Pinpoint the cell where the given text exists, returning its [x, y] midpoint coordinate. 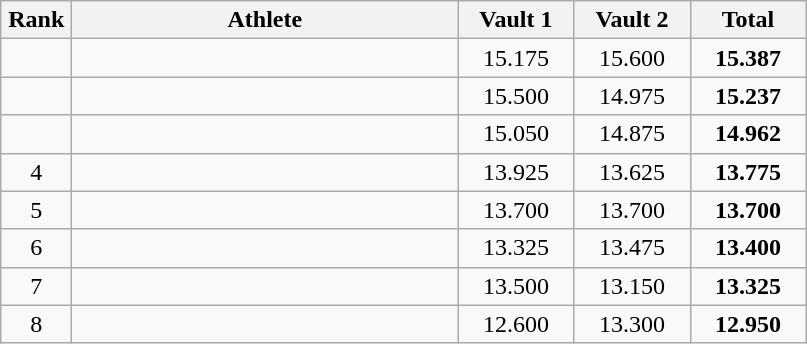
14.875 [632, 134]
13.300 [632, 324]
7 [36, 286]
13.775 [748, 172]
5 [36, 210]
Athlete [265, 20]
Rank [36, 20]
15.050 [516, 134]
15.600 [632, 58]
15.387 [748, 58]
15.175 [516, 58]
Vault 2 [632, 20]
12.950 [748, 324]
14.975 [632, 96]
15.500 [516, 96]
13.625 [632, 172]
6 [36, 248]
Vault 1 [516, 20]
4 [36, 172]
14.962 [748, 134]
12.600 [516, 324]
13.500 [516, 286]
13.925 [516, 172]
8 [36, 324]
13.150 [632, 286]
13.400 [748, 248]
15.237 [748, 96]
Total [748, 20]
13.475 [632, 248]
